Locate the cell with the specified text and output its (X, Y) center coordinate. 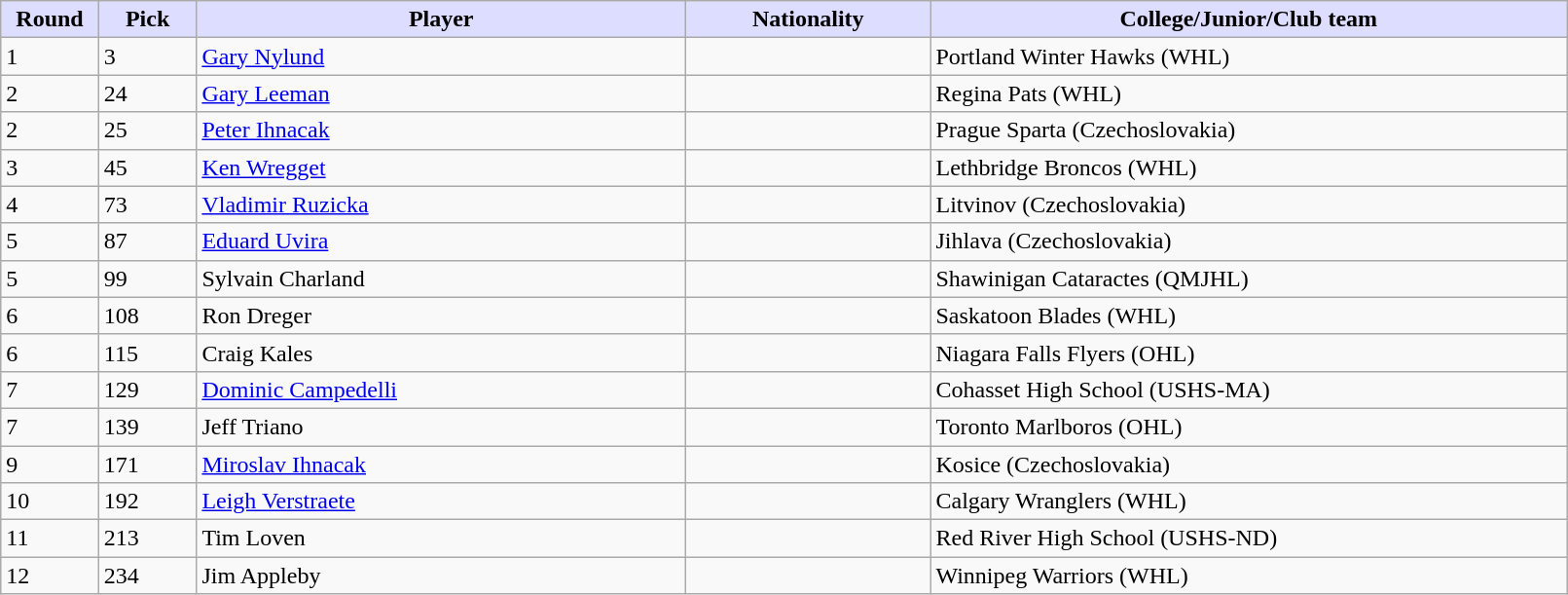
Dominic Campedelli (442, 390)
College/Junior/Club team (1249, 19)
Sylvain Charland (442, 279)
Portland Winter Hawks (WHL) (1249, 56)
Regina Pats (WHL) (1249, 93)
Niagara Falls Flyers (OHL) (1249, 353)
Round (51, 19)
Jim Appleby (442, 576)
Prague Sparta (Czechoslovakia) (1249, 130)
99 (148, 279)
Kosice (Czechoslovakia) (1249, 465)
Nationality (808, 19)
Jeff Triano (442, 427)
Miroslav Ihnacak (442, 465)
Cohasset High School (USHS-MA) (1249, 390)
45 (148, 167)
Gary Leeman (442, 93)
Ken Wregget (442, 167)
Peter Ihnacak (442, 130)
9 (51, 465)
Winnipeg Warriors (WHL) (1249, 576)
Ron Dreger (442, 316)
115 (148, 353)
24 (148, 93)
Jihlava (Czechoslovakia) (1249, 242)
Eduard Uvira (442, 242)
87 (148, 242)
108 (148, 316)
Player (442, 19)
10 (51, 502)
129 (148, 390)
1 (51, 56)
25 (148, 130)
Shawinigan Cataractes (QMJHL) (1249, 279)
213 (148, 539)
171 (148, 465)
12 (51, 576)
Tim Loven (442, 539)
Litvinov (Czechoslovakia) (1249, 205)
Lethbridge Broncos (WHL) (1249, 167)
234 (148, 576)
Craig Kales (442, 353)
Pick (148, 19)
Leigh Verstraete (442, 502)
139 (148, 427)
11 (51, 539)
Gary Nylund (442, 56)
73 (148, 205)
4 (51, 205)
192 (148, 502)
Calgary Wranglers (WHL) (1249, 502)
Toronto Marlboros (OHL) (1249, 427)
Saskatoon Blades (WHL) (1249, 316)
Vladimir Ruzicka (442, 205)
Red River High School (USHS-ND) (1249, 539)
